Identify which cell holds the provided text, then report its (X, Y) central coordinate. 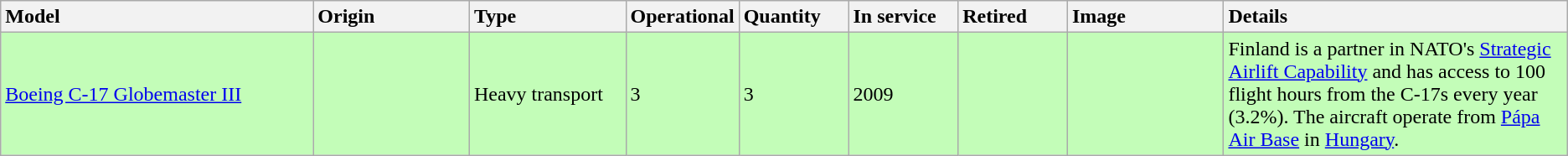
Origin (392, 17)
Retired (1014, 17)
In service (903, 17)
Type (548, 17)
Details (1395, 17)
Quantity (794, 17)
Heavy transport (548, 94)
Model (157, 17)
Operational (682, 17)
2009 (903, 94)
Boeing C-17 Globemaster III (157, 94)
Image (1146, 17)
